Extract the (x, y) coordinate from the center of the cell holding the provided text.  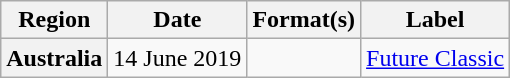
Region (54, 20)
14 June 2019 (178, 58)
Label (436, 20)
Format(s) (304, 20)
Future Classic (436, 58)
Date (178, 20)
Australia (54, 58)
